Output the (x, y) coordinate of the center of the cell containing the given text.  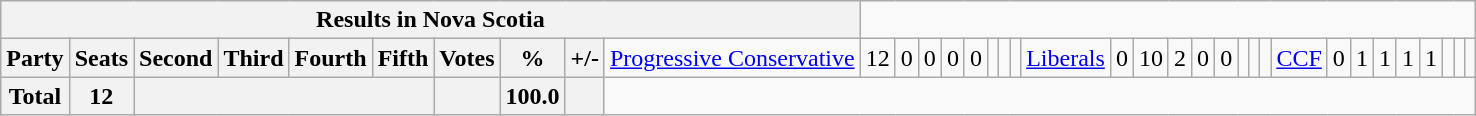
+/- (584, 58)
Seats (101, 58)
% (532, 58)
Third (254, 58)
Progressive Conservative (732, 58)
Results in Nova Scotia (430, 20)
Votes (467, 58)
Party (35, 58)
Total (35, 96)
100.0 (532, 96)
Second (176, 58)
Liberals (1066, 58)
Fourth (330, 58)
10 (1150, 58)
Fifth (403, 58)
2 (1180, 58)
CCF (1299, 58)
